Detect which cell encompasses the target text, then output its (X, Y) center coordinate. 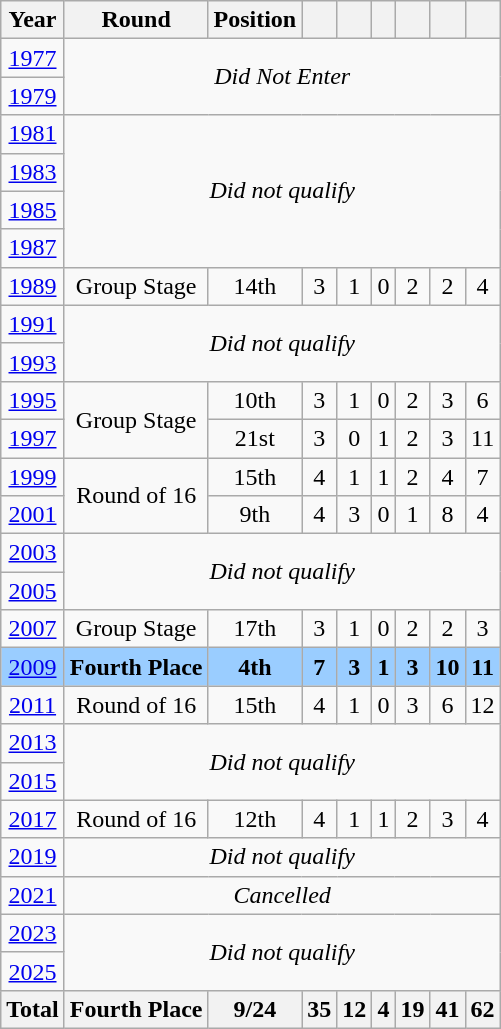
1997 (33, 438)
2003 (33, 553)
Year (33, 20)
2013 (33, 743)
17th (255, 629)
2015 (33, 781)
2023 (33, 933)
1985 (33, 210)
2005 (33, 591)
1987 (33, 248)
1991 (33, 324)
1979 (33, 96)
1983 (33, 172)
Position (255, 20)
21st (255, 438)
2001 (33, 515)
14th (255, 286)
41 (448, 1009)
8 (448, 515)
2025 (33, 971)
9/24 (255, 1009)
2017 (33, 819)
9th (255, 515)
12th (255, 819)
2007 (33, 629)
Cancelled (282, 895)
1981 (33, 134)
Total (33, 1009)
1989 (33, 286)
Did Not Enter (282, 77)
4th (255, 667)
1993 (33, 362)
2019 (33, 857)
62 (482, 1009)
10 (448, 667)
35 (320, 1009)
1999 (33, 477)
2009 (33, 667)
10th (255, 400)
1977 (33, 58)
Round (136, 20)
1995 (33, 400)
2021 (33, 895)
2011 (33, 705)
19 (412, 1009)
